Identify which cell holds the provided text, then report its [x, y] central coordinate. 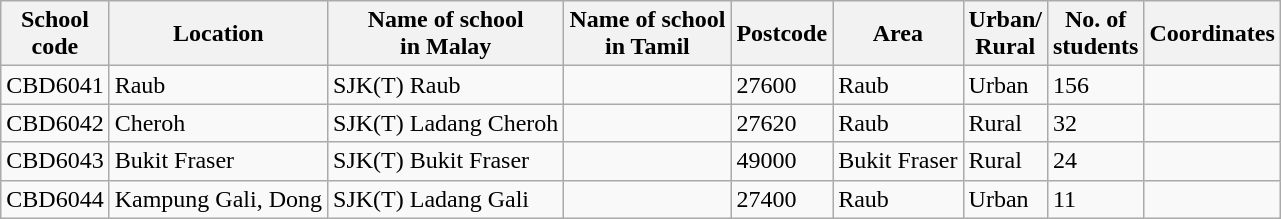
32 [1095, 123]
49000 [782, 161]
Area [898, 34]
27600 [782, 85]
Kampung Gali, Dong [218, 199]
SJK(T) Bukit Fraser [446, 161]
Schoolcode [55, 34]
CBD6041 [55, 85]
No. ofstudents [1095, 34]
Postcode [782, 34]
CBD6044 [55, 199]
SJK(T) Raub [446, 85]
CBD6043 [55, 161]
Name of schoolin Malay [446, 34]
SJK(T) Ladang Cheroh [446, 123]
Cheroh [218, 123]
Location [218, 34]
24 [1095, 161]
27400 [782, 199]
CBD6042 [55, 123]
156 [1095, 85]
27620 [782, 123]
Name of schoolin Tamil [648, 34]
11 [1095, 199]
Urban/Rural [1005, 34]
SJK(T) Ladang Gali [446, 199]
Coordinates [1212, 34]
